Search for the cell housing the specified text and yield its [x, y] center coordinate. 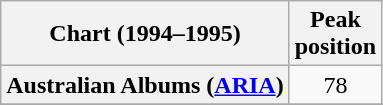
Australian Albums (ARIA) [145, 85]
Chart (1994–1995) [145, 34]
Peakposition [335, 34]
78 [335, 85]
